Determine the [x, y] coordinate at the center of the cell enclosing the given text.  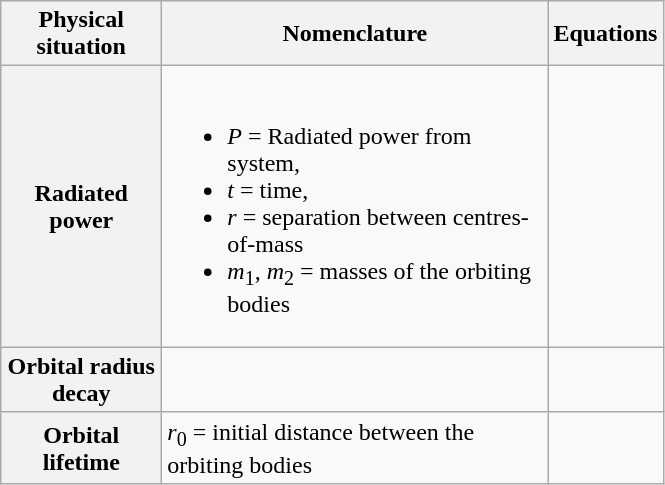
Equations [606, 34]
Radiated power [82, 206]
r0 = initial distance between the orbiting bodies [355, 448]
Physical situation [82, 34]
Nomenclature [355, 34]
P = Radiated power from system,t = time,r = separation between centres-of-massm1, m2 = masses of the orbiting bodies [355, 206]
Orbital lifetime [82, 448]
Orbital radius decay [82, 380]
